Detect which cell encompasses the target text, then output its [x, y] center coordinate. 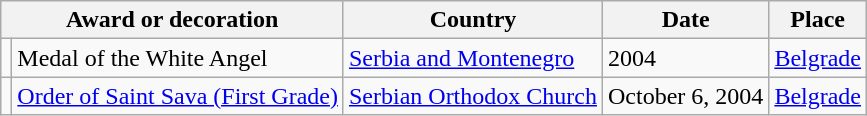
October 6, 2004 [685, 96]
2004 [685, 58]
Country [472, 20]
Order of Saint Sava (First Grade) [178, 96]
Place [818, 20]
Award or decoration [172, 20]
Date [685, 20]
Medal of the White Angel [178, 58]
Serbia and Montenegro [472, 58]
Serbian Orthodox Church [472, 96]
